For the text-containing cell, return its midpoint in [x, y] coordinate format. 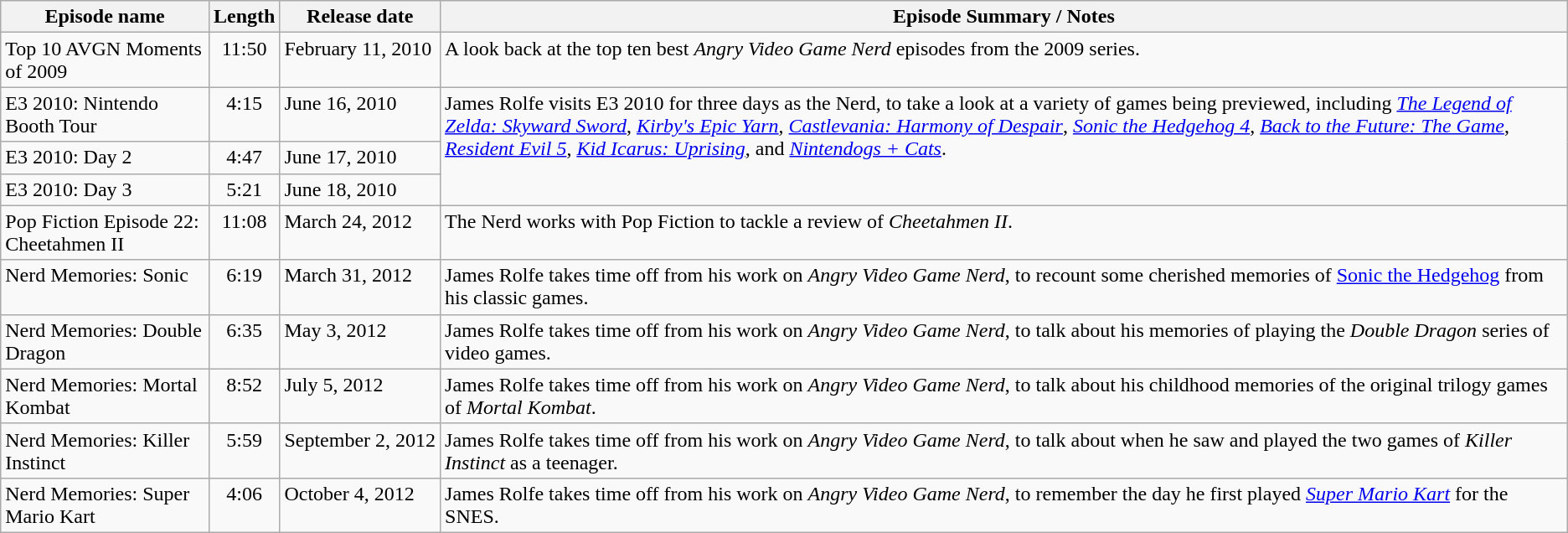
June 17, 2010 [360, 158]
Nerd Memories: Mortal Kombat [106, 396]
4:15 [244, 114]
July 5, 2012 [360, 396]
Nerd Memories: Sonic [106, 287]
E3 2010: Day 3 [106, 189]
E3 2010: Nintendo Booth Tour [106, 114]
6:35 [244, 342]
4:06 [244, 505]
Episode Summary / Notes [1004, 17]
March 24, 2012 [360, 233]
March 31, 2012 [360, 287]
5:21 [244, 189]
James Rolfe takes time off from his work on Angry Video Game Nerd, to remember the day he first played Super Mario Kart for the SNES. [1004, 505]
E3 2010: Day 2 [106, 158]
Nerd Memories: Killer Instinct [106, 451]
James Rolfe takes time off from his work on Angry Video Game Nerd, to talk about his memories of playing the Double Dragon series of video games. [1004, 342]
11:08 [244, 233]
Pop Fiction Episode 22: Cheetahmen II [106, 233]
Release date [360, 17]
A look back at the top ten best Angry Video Game Nerd episodes from the 2009 series. [1004, 60]
James Rolfe takes time off from his work on Angry Video Game Nerd, to recount some cherished memories of Sonic the Hedgehog from his classic games. [1004, 287]
October 4, 2012 [360, 505]
Nerd Memories: Double Dragon [106, 342]
8:52 [244, 396]
Episode name [106, 17]
6:19 [244, 287]
5:59 [244, 451]
11:50 [244, 60]
The Nerd works with Pop Fiction to tackle a review of Cheetahmen II. [1004, 233]
February 11, 2010 [360, 60]
June 16, 2010 [360, 114]
4:47 [244, 158]
September 2, 2012 [360, 451]
Length [244, 17]
Nerd Memories: Super Mario Kart [106, 505]
Top 10 AVGN Moments of 2009 [106, 60]
June 18, 2010 [360, 189]
May 3, 2012 [360, 342]
